Extract the [X, Y] coordinate from the center of the cell holding the provided text.  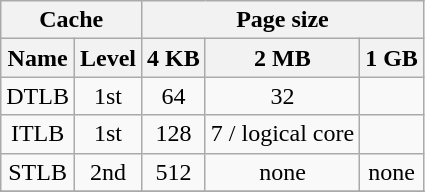
2 MB [282, 58]
128 [174, 134]
32 [282, 96]
512 [174, 172]
1 GB [392, 58]
DTLB [38, 96]
STLB [38, 172]
Page size [283, 20]
7 / logical core [282, 134]
Cache [72, 20]
64 [174, 96]
Name [38, 58]
4 KB [174, 58]
Level [108, 58]
2nd [108, 172]
ITLB [38, 134]
